Capture the cell that displays the provided text and extract its [X, Y] central coordinate. 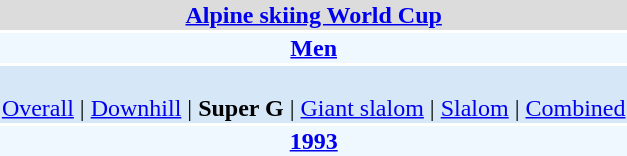
Overall | Downhill | Super G | Giant slalom | Slalom | Combined [314, 94]
Men [314, 48]
1993 [314, 141]
Alpine skiing World Cup [314, 15]
